Search for the cell housing the specified text and yield its (X, Y) center coordinate. 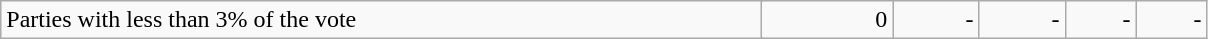
Parties with less than 3% of the vote (382, 20)
0 (828, 20)
